From the cell containing the given text, extract its center point as (x, y) coordinate. 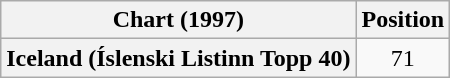
Chart (1997) (178, 20)
71 (403, 58)
Iceland (Íslenski Listinn Topp 40) (178, 58)
Position (403, 20)
